Output the [X, Y] coordinate of the center of the cell containing the given text.  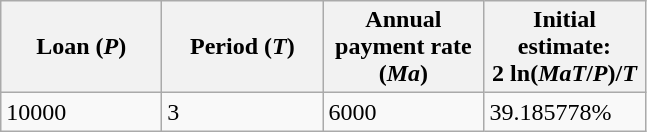
Annual payment rate (Ma) [404, 47]
Period (T) [242, 47]
39.185778% [564, 112]
Initial estimate: 2 ln(MaT/P)/T [564, 47]
Loan (P) [82, 47]
3 [242, 112]
10000 [82, 112]
6000 [404, 112]
